Capture the cell that displays the provided text and extract its [x, y] central coordinate. 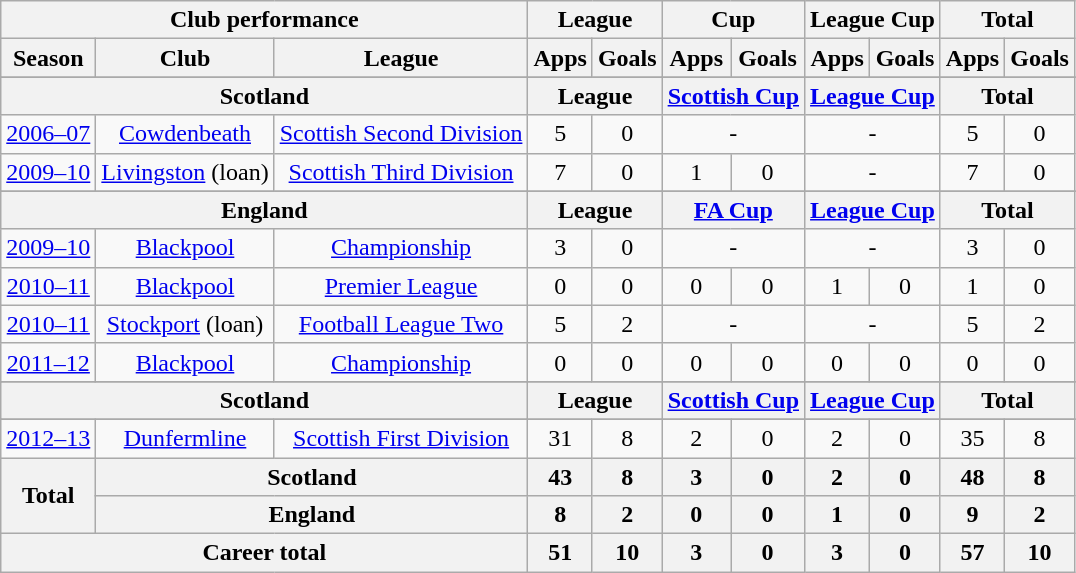
9 [972, 515]
2006–07 [48, 134]
Club [185, 58]
Stockport (loan) [185, 324]
43 [560, 477]
Career total [264, 553]
Scottish Second Division [401, 134]
Cowdenbeath [185, 134]
Scottish First Division [401, 438]
Season [48, 58]
31 [560, 438]
Dunfermline [185, 438]
2012–13 [48, 438]
Livingston (loan) [185, 172]
57 [972, 553]
Premier League [401, 286]
FA Cup [733, 210]
2011–12 [48, 362]
35 [972, 438]
51 [560, 553]
48 [972, 477]
Football League Two [401, 324]
Scottish Third Division [401, 172]
Cup [733, 20]
Club performance [264, 20]
